Capture the cell that displays the provided text and extract its (X, Y) central coordinate. 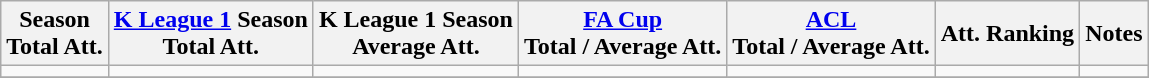
K League 1 SeasonTotal Att. (210, 34)
FA CupTotal / Average Att. (622, 34)
K League 1 SeasonAverage Att. (416, 34)
Att. Ranking (1007, 34)
Notes (1114, 34)
SeasonTotal Att. (55, 34)
ACLTotal / Average Att. (831, 34)
